Output the (X, Y) coordinate of the center of the cell containing the given text.  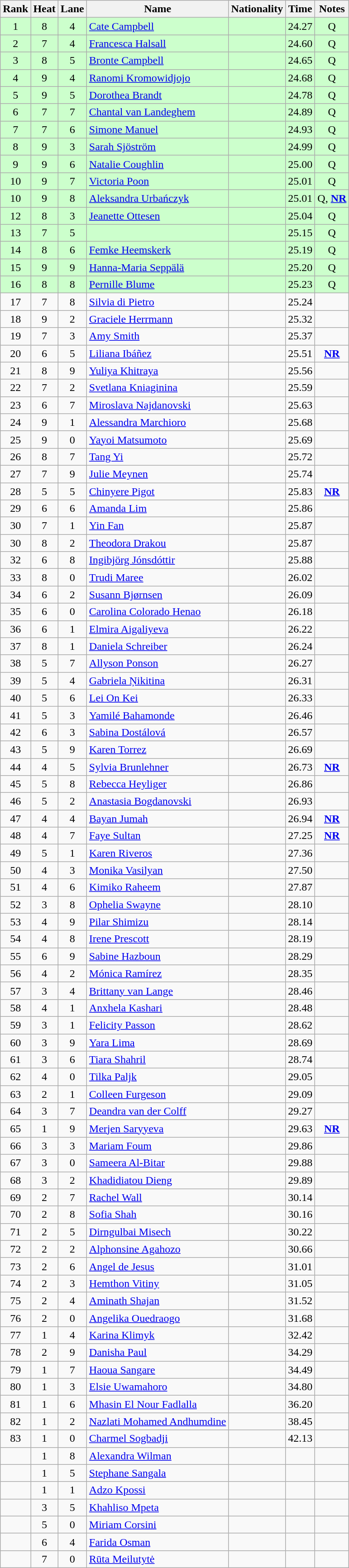
28 (15, 491)
24.93 (301, 129)
26.24 (301, 646)
69 (15, 1197)
33 (15, 577)
Rank (15, 9)
Brittany van Lange (158, 991)
25.15 (301, 233)
Yara Lima (158, 1042)
Sameera Al-Bitar (158, 1163)
12 (15, 216)
Khadidiatou Dieng (158, 1180)
Carolina Colorado Henao (158, 612)
39 (15, 681)
14 (15, 250)
26.18 (301, 612)
30.16 (301, 1215)
27 (15, 474)
Anxhela Kashari (158, 1008)
34.49 (301, 1370)
37 (15, 646)
Yamilé Bahamonde (158, 715)
Stephane Sangala (158, 1473)
32.42 (301, 1335)
25.23 (301, 285)
Jeanette Ottesen (158, 216)
41 (15, 715)
Sabina Dostálová (158, 732)
Alessandra Marchioro (158, 422)
24.89 (301, 112)
25.86 (301, 509)
25.83 (301, 491)
28.35 (301, 973)
36 (15, 629)
24.60 (301, 43)
Elsie Uwamahoro (158, 1387)
27.50 (301, 870)
28.29 (301, 956)
Sabine Hazboun (158, 956)
73 (15, 1266)
28.48 (301, 1008)
26.09 (301, 595)
Alexandra Wilman (158, 1456)
20 (15, 353)
24.27 (301, 26)
48 (15, 836)
28.46 (301, 991)
Charmel Sogbadji (158, 1439)
25.63 (301, 405)
Graciele Herrmann (158, 319)
29.86 (301, 1146)
28.14 (301, 922)
Amanda Lim (158, 509)
25.69 (301, 439)
Dorothea Brandt (158, 95)
25.00 (301, 164)
Tilka Paljk (158, 1077)
Chantal van Landeghem (158, 112)
Miroslava Najdanovski (158, 405)
55 (15, 956)
35 (15, 612)
76 (15, 1318)
Faye Sultan (158, 836)
42.13 (301, 1439)
Mariam Foum (158, 1146)
Aleksandra Urbańczyk (158, 198)
59 (15, 1025)
Hanna-Maria Seppälä (158, 267)
Pernille Blume (158, 285)
27.87 (301, 887)
27.25 (301, 836)
Yayoi Matsumoto (158, 439)
Svetlana Kniaginina (158, 388)
Heat (44, 9)
Khahliso Mpeta (158, 1507)
82 (15, 1421)
Rebecca Heyliger (158, 784)
26.27 (301, 663)
24.65 (301, 61)
27.36 (301, 853)
Adzo Kpossi (158, 1490)
83 (15, 1439)
30.22 (301, 1232)
50 (15, 870)
45 (15, 784)
25.74 (301, 474)
Farida Osman (158, 1542)
72 (15, 1249)
25.37 (301, 336)
Rūta Meilutytė (158, 1559)
24.99 (301, 147)
79 (15, 1370)
Victoria Poon (158, 181)
26.33 (301, 698)
56 (15, 973)
Ophelia Swayne (158, 905)
Sofia Shah (158, 1215)
25.68 (301, 422)
34.80 (301, 1387)
26.46 (301, 715)
Mónica Ramírez (158, 973)
28.19 (301, 939)
Irene Prescott (158, 939)
Mhasin El Nour Fadlalla (158, 1404)
38 (15, 663)
Allyson Ponson (158, 663)
24.68 (301, 78)
75 (15, 1301)
Yuliya Khitraya (158, 371)
Trudi Maree (158, 577)
26.94 (301, 819)
46 (15, 801)
Dirngulbai Misech (158, 1232)
42 (15, 732)
22 (15, 388)
23 (15, 405)
26.69 (301, 749)
62 (15, 1077)
32 (15, 560)
51 (15, 887)
Notes (332, 9)
67 (15, 1163)
Francesca Halsall (158, 43)
Tang Yi (158, 457)
29.88 (301, 1163)
31.05 (301, 1283)
25.88 (301, 560)
Aminath Shajan (158, 1301)
Chinyere Pigot (158, 491)
Colleen Furgeson (158, 1094)
24 (15, 422)
34 (15, 595)
25.04 (301, 216)
Ranomi Kromowidjojo (158, 78)
Anastasia Bogdanovski (158, 801)
Angelika Ouedraogo (158, 1318)
28.69 (301, 1042)
Sylvia Brunlehner (158, 767)
29.63 (301, 1129)
70 (15, 1215)
80 (15, 1387)
31.68 (301, 1318)
Monika Vasilyan (158, 870)
52 (15, 905)
43 (15, 749)
Time (301, 9)
15 (15, 267)
Danisha Paul (158, 1353)
Pilar Shimizu (158, 922)
Amy Smith (158, 336)
18 (15, 319)
13 (15, 233)
49 (15, 853)
81 (15, 1404)
29.89 (301, 1180)
30.14 (301, 1197)
26.02 (301, 577)
29.27 (301, 1111)
21 (15, 371)
Bronte Campbell (158, 61)
Tiara Shahril (158, 1060)
Silvia di Pietro (158, 302)
Merjen Saryyeva (158, 1129)
19 (15, 336)
Hemthon Vitiny (158, 1283)
Gabriela Ņikitina (158, 681)
28.74 (301, 1060)
71 (15, 1232)
26 (15, 457)
65 (15, 1129)
Sarah Sjöström (158, 147)
Karen Torrez (158, 749)
31.52 (301, 1301)
68 (15, 1180)
Nazlati Mohamed Andhumdine (158, 1421)
30.66 (301, 1249)
28.62 (301, 1025)
64 (15, 1111)
58 (15, 1008)
Daniela Schreiber (158, 646)
Cate Campbell (158, 26)
25.24 (301, 302)
Kimiko Raheem (158, 887)
44 (15, 767)
25.59 (301, 388)
77 (15, 1335)
Liliana Ibáñez (158, 353)
Angel de Jesus (158, 1266)
24.78 (301, 95)
25.56 (301, 371)
26.93 (301, 801)
Felicity Passon (158, 1025)
Deandra van der Colff (158, 1111)
25.51 (301, 353)
29.05 (301, 1077)
28.10 (301, 905)
63 (15, 1094)
25.72 (301, 457)
26.86 (301, 784)
Theodora Drakou (158, 543)
26.73 (301, 767)
Susann Bjørnsen (158, 595)
Lane (72, 9)
25.19 (301, 250)
74 (15, 1283)
31.01 (301, 1266)
57 (15, 991)
Julie Meynen (158, 474)
29 (15, 509)
26.22 (301, 629)
26.57 (301, 732)
34.29 (301, 1353)
38.45 (301, 1421)
Ingibjörg Jónsdóttir (158, 560)
36.20 (301, 1404)
Karina Klimyk (158, 1335)
60 (15, 1042)
Q, NR (332, 198)
25 (15, 439)
61 (15, 1060)
26.31 (301, 681)
29.09 (301, 1094)
Femke Heemskerk (158, 250)
53 (15, 922)
40 (15, 698)
Nationality (257, 9)
66 (15, 1146)
16 (15, 285)
Karen Riveros (158, 853)
Alphonsine Agahozo (158, 1249)
Bayan Jumah (158, 819)
47 (15, 819)
Elmira Aigaliyeva (158, 629)
Name (158, 9)
25.20 (301, 267)
Rachel Wall (158, 1197)
17 (15, 302)
25.32 (301, 319)
Miriam Corsini (158, 1525)
Natalie Coughlin (158, 164)
78 (15, 1353)
Yin Fan (158, 526)
Lei On Kei (158, 698)
Simone Manuel (158, 129)
54 (15, 939)
Haoua Sangare (158, 1370)
